Search for the cell housing the specified text and yield its (X, Y) center coordinate. 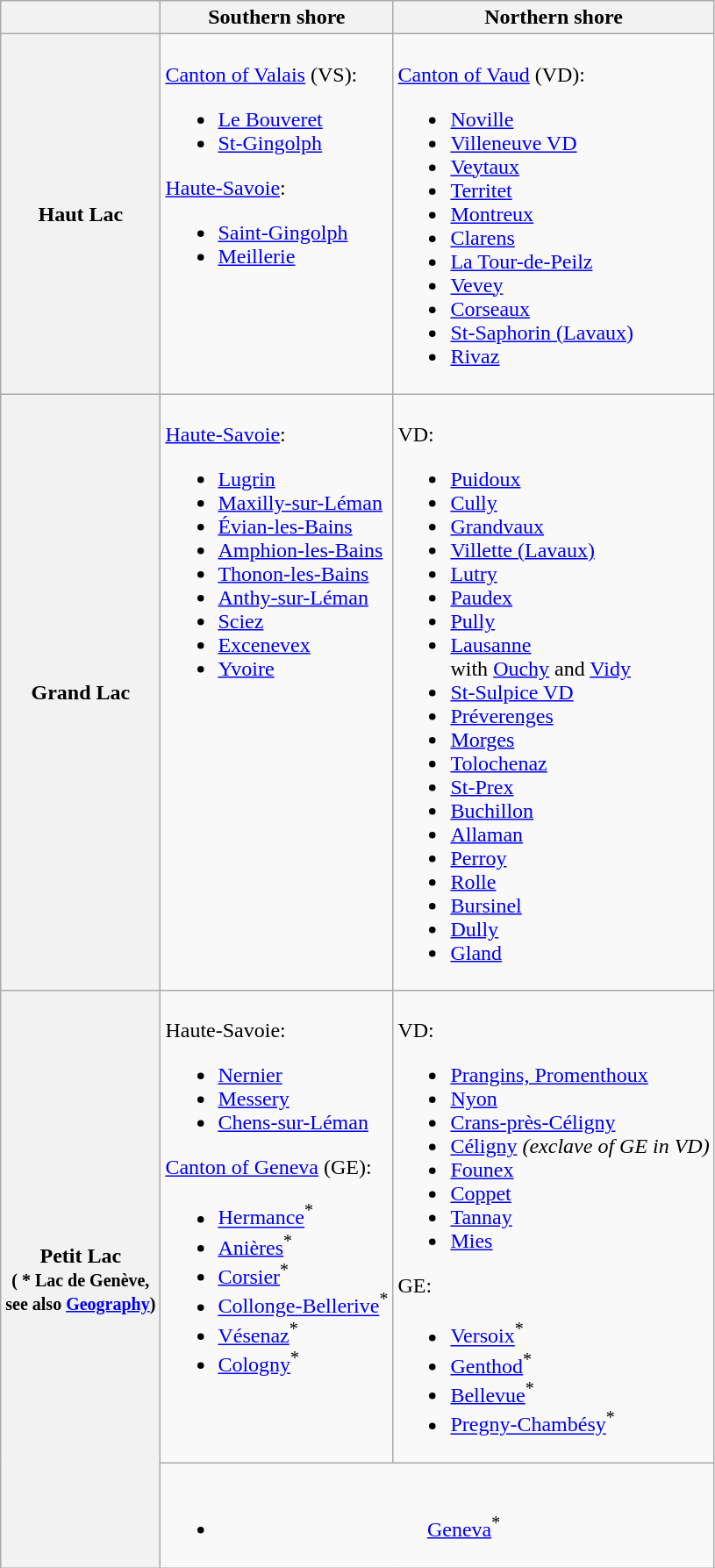
Canton of Vaud (VD):NovilleVilleneuve VDVeytauxTerritetMontreuxClarensLa Tour-de-PeilzVeveyCorseauxSt-Saphorin (Lavaux)Rivaz (554, 214)
Southern shore (277, 18)
Geneva* (437, 1515)
Haut Lac (81, 214)
Petit Lac( * Lac de Genève, see also Geography) (81, 1279)
Canton of Valais (VS):Le BouveretSt-GingolphHaute-Savoie:Saint-GingolphMeillerie (277, 214)
VD:Prangins, PromenthouxNyonCrans-près-CélignyCéligny (exclave of GE in VD)FounexCoppetTannayMiesGE:Versoix*Genthod*Bellevue*Pregny-Chambésy* (554, 1227)
Grand Lac (81, 692)
Haute-Savoie:LugrinMaxilly-sur-LémanÉvian-les-BainsAmphion-les-BainsThonon-les-BainsAnthy-sur-LémanSciezExcenevexYvoire (277, 692)
Haute-Savoie:NernierMesseryChens-sur-LémanCanton of Geneva (GE):Hermance*Anières*Corsier*Collonge-Bellerive*Vésenaz*Cologny* (277, 1227)
Northern shore (554, 18)
